Pinpoint the cell where the given text exists, returning its [X, Y] midpoint coordinate. 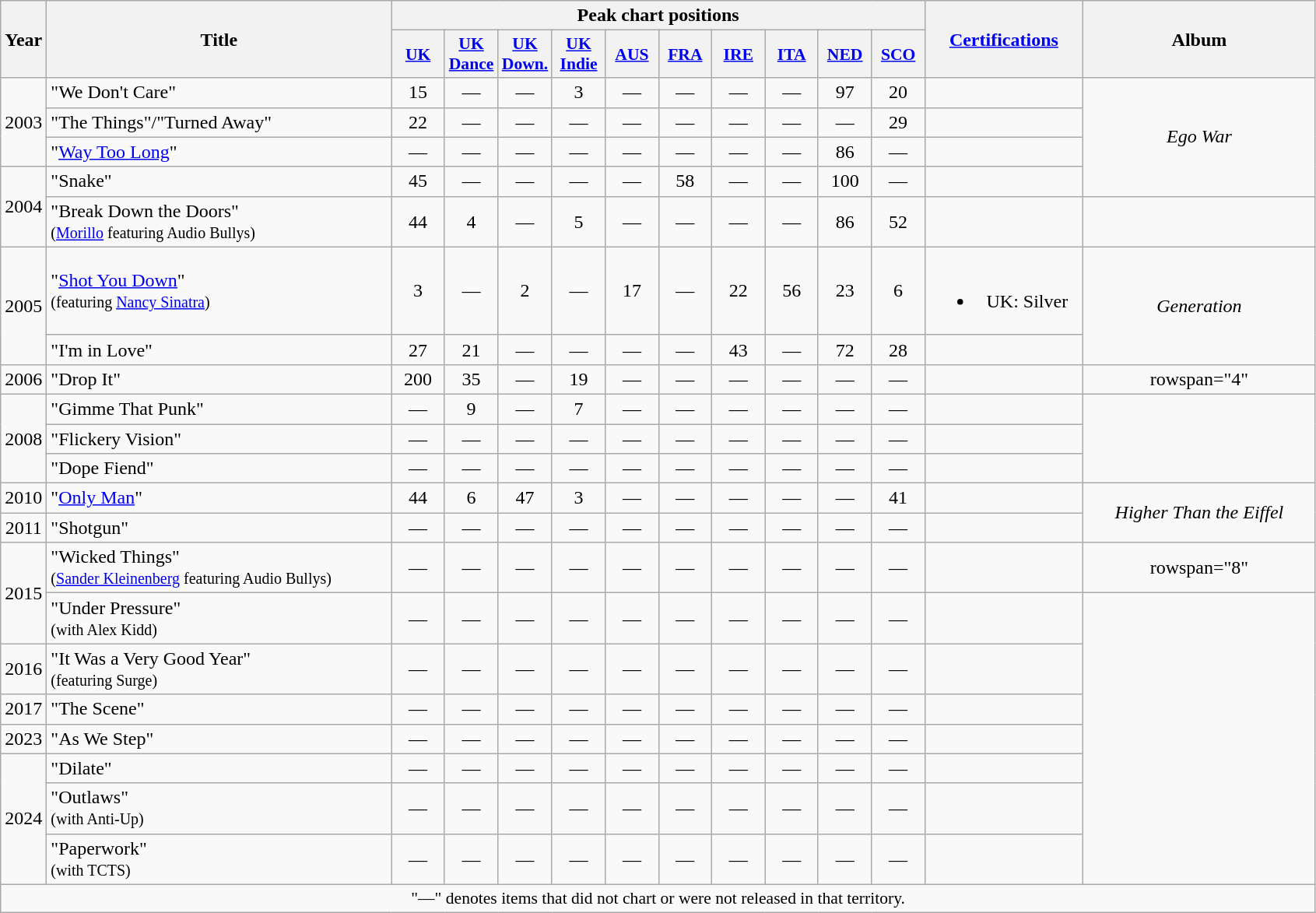
"I'm in Love" [219, 349]
"Way Too Long" [219, 152]
ITA [791, 54]
200 [418, 379]
rowspan="8" [1198, 568]
52 [898, 221]
"Drop It" [219, 379]
2023 [23, 739]
"Only Man" [219, 498]
2016 [23, 669]
2 [525, 291]
21 [471, 349]
"As We Step" [219, 739]
2011 [23, 528]
7 [578, 409]
UK [418, 54]
27 [418, 349]
IRE [739, 54]
"We Don't Care" [219, 93]
97 [844, 93]
AUS [632, 54]
Year [23, 39]
UK: Silver [1004, 291]
2006 [23, 379]
20 [898, 93]
2004 [23, 207]
"Outlaws"(with Anti-Up) [219, 808]
2008 [23, 438]
"Wicked Things"(Sander Kleinenberg featuring Audio Bullys) [219, 568]
"Flickery Vision" [219, 438]
17 [632, 291]
2010 [23, 498]
Higher Than the Eiffel [1198, 513]
28 [898, 349]
4 [471, 221]
Peak chart positions [658, 16]
43 [739, 349]
41 [898, 498]
Title [219, 39]
Ego War [1198, 137]
Certifications [1004, 39]
45 [418, 181]
"The Scene" [219, 709]
5 [578, 221]
UKDown. [525, 54]
2005 [23, 305]
15 [418, 93]
"Under Pressure"(with Alex Kidd) [219, 618]
"It Was a Very Good Year"(featuring Surge) [219, 669]
47 [525, 498]
UKDance [471, 54]
"Shotgun" [219, 528]
"Snake" [219, 181]
UKIndie [578, 54]
Album [1198, 39]
72 [844, 349]
rowspan="4" [1198, 379]
56 [791, 291]
Generation [1198, 305]
100 [844, 181]
"—" denotes items that did not chart or were not released in that territory. [658, 898]
FRA [685, 54]
58 [685, 181]
2017 [23, 709]
SCO [898, 54]
"Gimme That Punk" [219, 409]
29 [898, 122]
"The Things"/"Turned Away" [219, 122]
19 [578, 379]
"Break Down the Doors"(Morillo featuring Audio Bullys) [219, 221]
"Paperwork"(with TCTS) [219, 859]
35 [471, 379]
23 [844, 291]
2015 [23, 593]
2024 [23, 819]
NED [844, 54]
"Dilate" [219, 768]
9 [471, 409]
"Dope Fiend" [219, 469]
2003 [23, 122]
"Shot You Down"(featuring Nancy Sinatra) [219, 291]
